For the text-containing cell, return its midpoint in (X, Y) coordinate format. 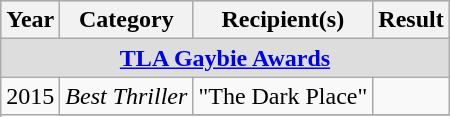
Recipient(s) (283, 20)
Category (126, 20)
Result (411, 20)
2015 (30, 96)
Year (30, 20)
"The Dark Place" (283, 96)
TLA Gaybie Awards (225, 58)
Best Thriller (126, 96)
